Return [x, y] of the center of cell containing provided text 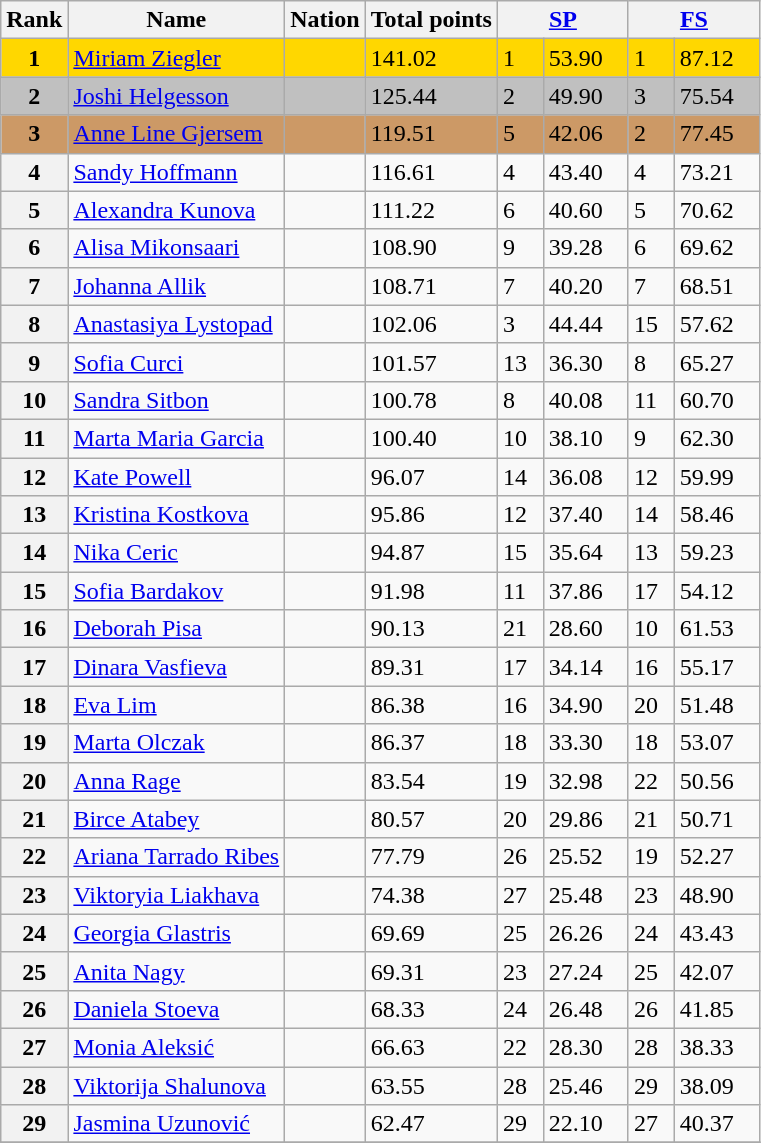
Dinara Vasfieva [176, 667]
Viktorija Shalunova [176, 1085]
50.71 [716, 819]
43.40 [586, 172]
36.08 [586, 477]
Sandy Hoffmann [176, 172]
68.33 [431, 1009]
77.79 [431, 857]
83.54 [431, 781]
32.98 [586, 781]
Eva Lim [176, 705]
108.71 [431, 286]
Viktoryia Liakhava [176, 895]
Sandra Sitbon [176, 400]
39.28 [586, 248]
38.33 [716, 1047]
40.08 [586, 400]
58.46 [716, 515]
22.10 [586, 1124]
Total points [431, 20]
25.46 [586, 1085]
Jasmina Uzunović [176, 1124]
28.30 [586, 1047]
40.20 [586, 286]
52.27 [716, 857]
90.13 [431, 629]
69.69 [431, 933]
Sofia Curci [176, 362]
Alisa Mikonsaari [176, 248]
29.86 [586, 819]
44.44 [586, 324]
70.62 [716, 210]
66.63 [431, 1047]
102.06 [431, 324]
77.45 [716, 134]
SP [562, 20]
38.09 [716, 1085]
41.85 [716, 1009]
61.53 [716, 629]
94.87 [431, 553]
Anastasiya Lystopad [176, 324]
59.23 [716, 553]
25.48 [586, 895]
101.57 [431, 362]
69.31 [431, 971]
33.30 [586, 743]
42.07 [716, 971]
50.56 [716, 781]
48.90 [716, 895]
91.98 [431, 591]
Kristina Kostkova [176, 515]
86.38 [431, 705]
37.40 [586, 515]
Marta Olczak [176, 743]
26.48 [586, 1009]
86.37 [431, 743]
36.30 [586, 362]
95.86 [431, 515]
Rank [34, 20]
100.40 [431, 438]
65.27 [716, 362]
100.78 [431, 400]
55.17 [716, 667]
25.52 [586, 857]
Joshi Helgesson [176, 96]
28.60 [586, 629]
49.90 [586, 96]
Nation [325, 20]
Miriam Ziegler [176, 58]
53.90 [586, 58]
60.70 [716, 400]
Anita Nagy [176, 971]
54.12 [716, 591]
34.14 [586, 667]
73.21 [716, 172]
Georgia Glastris [176, 933]
59.99 [716, 477]
53.07 [716, 743]
111.22 [431, 210]
Anna Rage [176, 781]
125.44 [431, 96]
62.47 [431, 1124]
43.43 [716, 933]
63.55 [431, 1085]
Ariana Tarrado Ribes [176, 857]
FS [694, 20]
80.57 [431, 819]
Marta Maria Garcia [176, 438]
116.61 [431, 172]
89.31 [431, 667]
119.51 [431, 134]
Kate Powell [176, 477]
75.54 [716, 96]
26.26 [586, 933]
27.24 [586, 971]
38.10 [586, 438]
37.86 [586, 591]
Nika Ceric [176, 553]
141.02 [431, 58]
34.90 [586, 705]
Daniela Stoeva [176, 1009]
68.51 [716, 286]
Deborah Pisa [176, 629]
Johanna Allik [176, 286]
57.62 [716, 324]
108.90 [431, 248]
96.07 [431, 477]
40.60 [586, 210]
40.37 [716, 1124]
51.48 [716, 705]
62.30 [716, 438]
35.64 [586, 553]
Birce Atabey [176, 819]
Monia Aleksić [176, 1047]
Anne Line Gjersem [176, 134]
Name [176, 20]
87.12 [716, 58]
74.38 [431, 895]
Sofia Bardakov [176, 591]
Alexandra Kunova [176, 210]
69.62 [716, 248]
42.06 [586, 134]
